From the cell containing the given text, extract its center point as [x, y] coordinate. 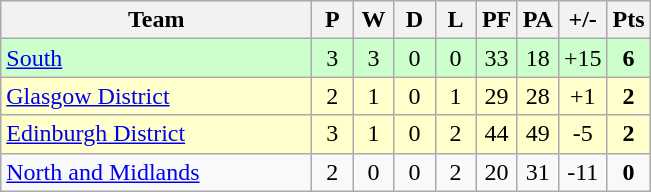
PA [538, 20]
Team [156, 20]
South [156, 58]
+1 [582, 96]
28 [538, 96]
+/- [582, 20]
+15 [582, 58]
Edinburgh District [156, 134]
L [456, 20]
D [414, 20]
18 [538, 58]
31 [538, 172]
20 [496, 172]
North and Midlands [156, 172]
-5 [582, 134]
PF [496, 20]
44 [496, 134]
33 [496, 58]
Glasgow District [156, 96]
49 [538, 134]
-11 [582, 172]
29 [496, 96]
W [374, 20]
6 [628, 58]
Pts [628, 20]
P [332, 20]
